Output the [X, Y] coordinate of the center of the cell containing the given text.  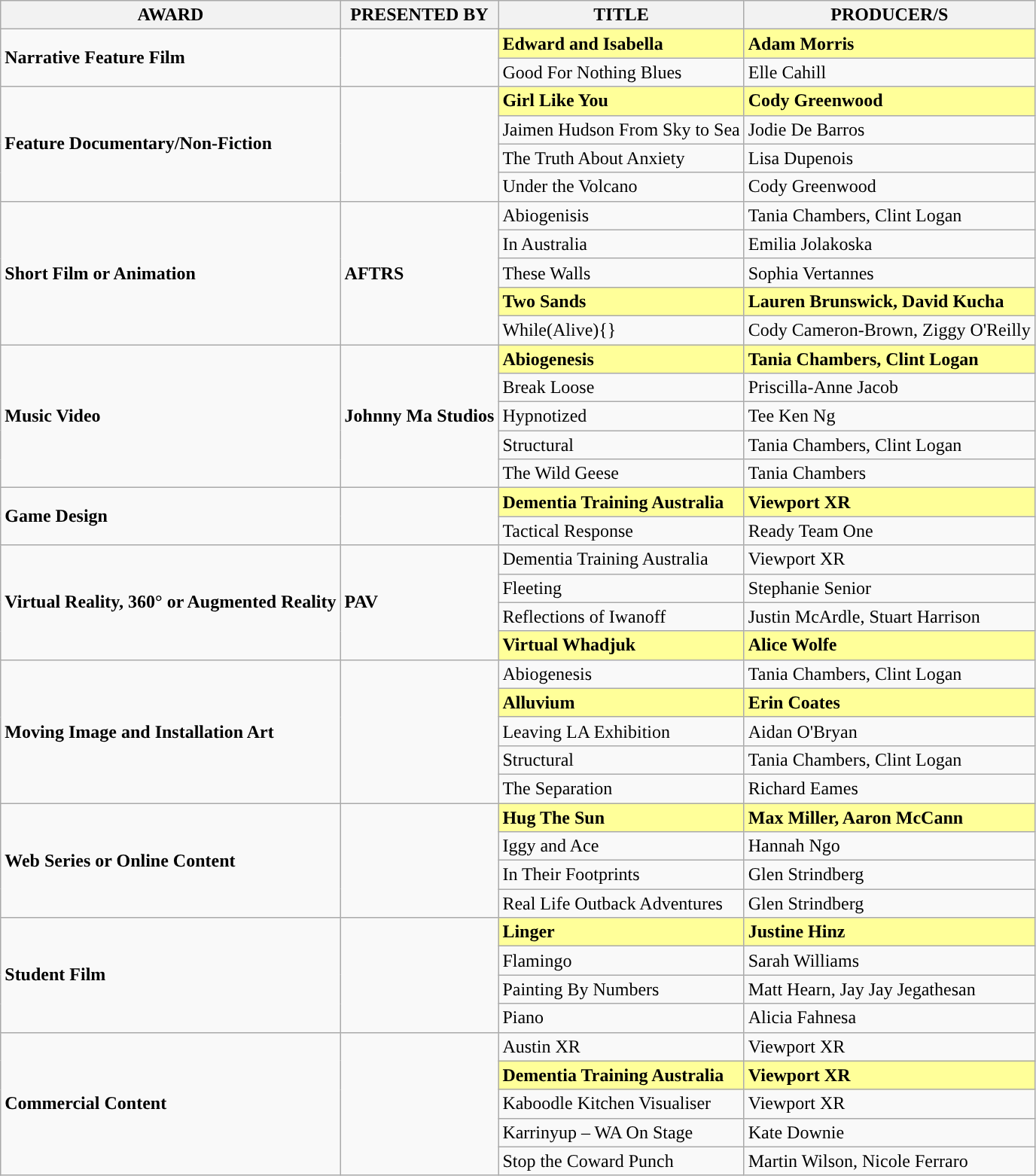
Music Video [170, 416]
Lisa Dupenois [889, 158]
Short Film or Animation [170, 273]
Iggy and Ace [621, 846]
Kaboodle Kitchen Visualiser [621, 1104]
Matt Hearn, Jay Jay Jegathesan [889, 989]
Karrinyup – WA On Stage [621, 1132]
Break Loose [621, 388]
The Wild Geese [621, 474]
While(Alive){} [621, 330]
Feature Documentary/Non-Fiction [170, 144]
Virtual Whadjuk [621, 645]
Jodie De Barros [889, 129]
Lauren Brunswick, David Kucha [889, 301]
Emilia Jolakoska [889, 244]
Hug The Sun [621, 817]
PRODUCER/S [889, 15]
Kate Downie [889, 1132]
Tactical Response [621, 531]
Painting By Numbers [621, 989]
Abiogenisis [621, 215]
AWARD [170, 15]
Two Sands [621, 301]
Game Design [170, 516]
Justine Hinz [889, 932]
Real Life Outback Adventures [621, 903]
Reflections of Iwanoff [621, 617]
In Australia [621, 244]
Under the Volcano [621, 187]
Fleeting [621, 588]
Alice Wolfe [889, 645]
Flamingo [621, 961]
PAV [419, 602]
PRESENTED BY [419, 15]
Linger [621, 932]
Narrative Feature Film [170, 58]
Moving Image and Installation Art [170, 731]
TITLE [621, 15]
Tania Chambers [889, 474]
Richard Eames [889, 788]
Justin McArdle, Stuart Harrison [889, 617]
The Separation [621, 788]
Jaimen Hudson From Sky to Sea [621, 129]
Aidan O'Bryan [889, 731]
Tee Ken Ng [889, 416]
Cody Cameron-Brown, Ziggy O'Reilly [889, 330]
Alluvium [621, 702]
Johnny Ma Studios [419, 416]
Hannah Ngo [889, 846]
These Walls [621, 273]
Stop the Coward Punch [621, 1161]
Ready Team One [889, 531]
Web Series or Online Content [170, 860]
The Truth About Anxiety [621, 158]
Virtual Reality, 360° or Augmented Reality [170, 602]
Girl Like You [621, 101]
Leaving LA Exhibition [621, 731]
Stephanie Senior [889, 588]
Piano [621, 1018]
Max Miller, Aaron McCann [889, 817]
Adam Morris [889, 44]
Sarah Williams [889, 961]
Erin Coates [889, 702]
Good For Nothing Blues [621, 72]
AFTRS [419, 273]
Priscilla-Anne Jacob [889, 388]
Martin Wilson, Nicole Ferraro [889, 1161]
Commercial Content [170, 1104]
Austin XR [621, 1047]
In Their Footprints [621, 875]
Hypnotized [621, 416]
Student Film [170, 975]
Edward and Isabella [621, 44]
Sophia Vertannes [889, 273]
Elle Cahill [889, 72]
Alicia Fahnesa [889, 1018]
